Locate the cell with the specified text and output its (X, Y) center coordinate. 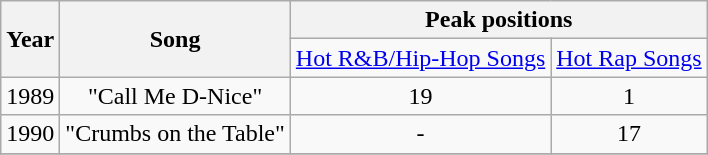
- (420, 134)
"Crumbs on the Table" (176, 134)
19 (420, 96)
"Call Me D-Nice" (176, 96)
Hot R&B/Hip-Hop Songs (420, 58)
Hot Rap Songs (629, 58)
1989 (30, 96)
1990 (30, 134)
Peak positions (498, 20)
17 (629, 134)
Song (176, 39)
Year (30, 39)
1 (629, 96)
